Determine the (x, y) coordinate at the center of the cell enclosing the given text.  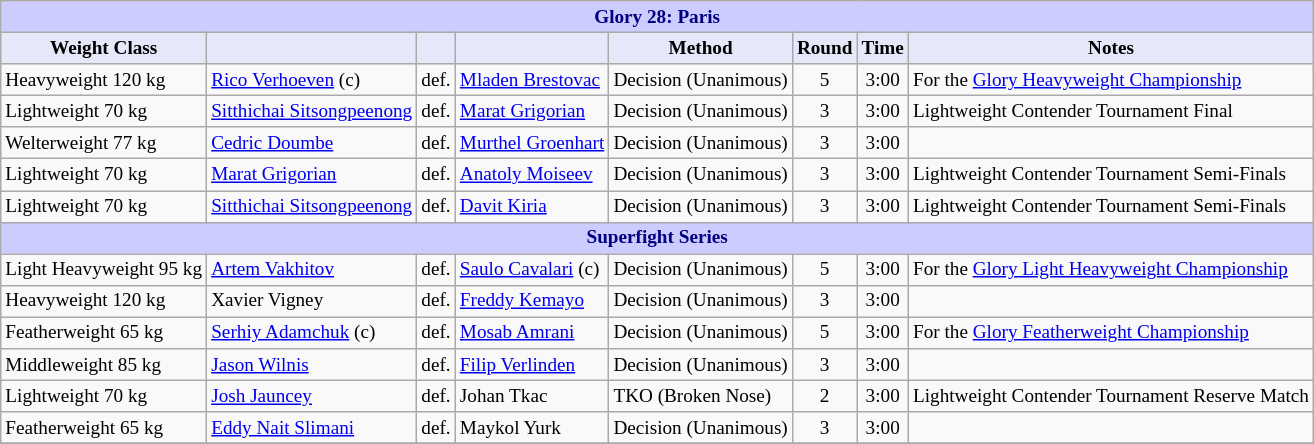
Light Heavyweight 95 kg (104, 270)
Artem Vakhitov (312, 270)
Murthel Groenhart (532, 143)
Filip Verlinden (532, 365)
Saulo Cavalari (c) (532, 270)
Lightweight Contender Tournament Final (1110, 111)
Serhiy Adamchuk (c) (312, 333)
Lightweight Contender Tournament Reserve Match (1110, 396)
Notes (1110, 48)
Anatoly Moiseev (532, 175)
Jason Wilnis (312, 365)
Weight Class (104, 48)
For the Glory Light Heavyweight Championship (1110, 270)
Johan Tkac (532, 396)
Mladen Brestovac (532, 80)
Method (700, 48)
Cedric Doumbe (312, 143)
Middleweight 85 kg (104, 365)
Josh Jauncey (312, 396)
Xavier Vigney (312, 301)
Mosab Amrani (532, 333)
For the Glory Featherweight Championship (1110, 333)
Round (824, 48)
Superfight Series (658, 238)
Davit Kiria (532, 206)
Rico Verhoeven (c) (312, 80)
Freddy Kemayo (532, 301)
For the Glory Heavyweight Championship (1110, 80)
Eddy Nait Slimani (312, 428)
Maykol Yurk (532, 428)
2 (824, 396)
Welterweight 77 kg (104, 143)
TKO (Broken Nose) (700, 396)
Time (882, 48)
Glory 28: Paris (658, 17)
